Provide the [x, y] coordinate of the cell's center where the given text is located.  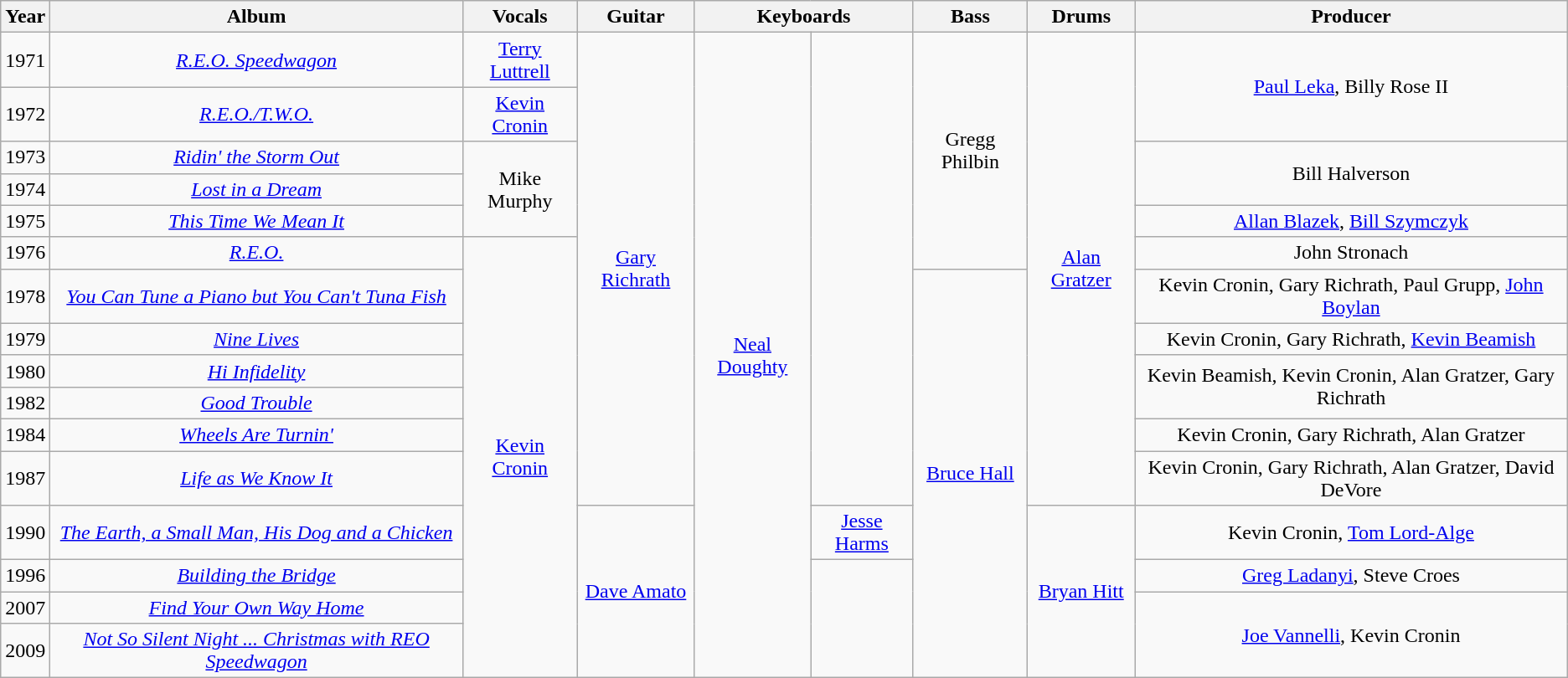
Alan Gratzer [1081, 270]
Kevin Cronin, Gary Richrath, Paul Grupp, John Boylan [1352, 296]
Nine Lives [256, 339]
Good Trouble [256, 403]
1982 [25, 403]
1996 [25, 576]
1971 [25, 60]
Greg Ladanyi, Steve Croes [1352, 576]
Kevin Cronin, Gary Richrath, Alan Gratzer [1352, 434]
Jesse Harms [862, 532]
Not So Silent Night ... Christmas with REO Speedwagon [256, 651]
Bill Halverson [1352, 173]
Bruce Hall [970, 474]
1987 [25, 477]
R.E.O. [256, 253]
Album [256, 17]
1979 [25, 339]
Building the Bridge [256, 576]
Mike Murphy [519, 189]
Life as We Know It [256, 477]
Allan Blazek, Bill Szymczyk [1352, 221]
This Time We Mean It [256, 221]
R.E.O. Speedwagon [256, 60]
You Can Tune a Piano but You Can't Tuna Fish [256, 296]
1973 [25, 157]
2009 [25, 651]
1980 [25, 371]
The Earth, a Small Man, His Dog and a Chicken [256, 532]
1976 [25, 253]
Hi Infidelity [256, 371]
Drums [1081, 17]
Kevin Cronin, Tom Lord-Alge [1352, 532]
Ridin' the Storm Out [256, 157]
Terry Luttrell [519, 60]
Gregg Philbin [970, 151]
1972 [25, 114]
1974 [25, 189]
Producer [1352, 17]
Neal Doughty [752, 355]
Find Your Own Way Home [256, 608]
Dave Amato [636, 592]
Bass [970, 17]
Keyboards [804, 17]
R.E.O./T.W.O. [256, 114]
1975 [25, 221]
1978 [25, 296]
1984 [25, 434]
Joe Vannelli, Kevin Cronin [1352, 634]
Bryan Hitt [1081, 592]
Wheels Are Turnin' [256, 434]
Kevin Beamish, Kevin Cronin, Alan Gratzer, Gary Richrath [1352, 387]
Vocals [519, 17]
Gary Richrath [636, 270]
Kevin Cronin, Gary Richrath, Alan Gratzer, David DeVore [1352, 477]
1990 [25, 532]
John Stronach [1352, 253]
Year [25, 17]
Paul Leka, Billy Rose II [1352, 87]
2007 [25, 608]
Lost in a Dream [256, 189]
Guitar [636, 17]
Kevin Cronin, Gary Richrath, Kevin Beamish [1352, 339]
